Determine the [X, Y] coordinate at the center of the cell enclosing the given text.  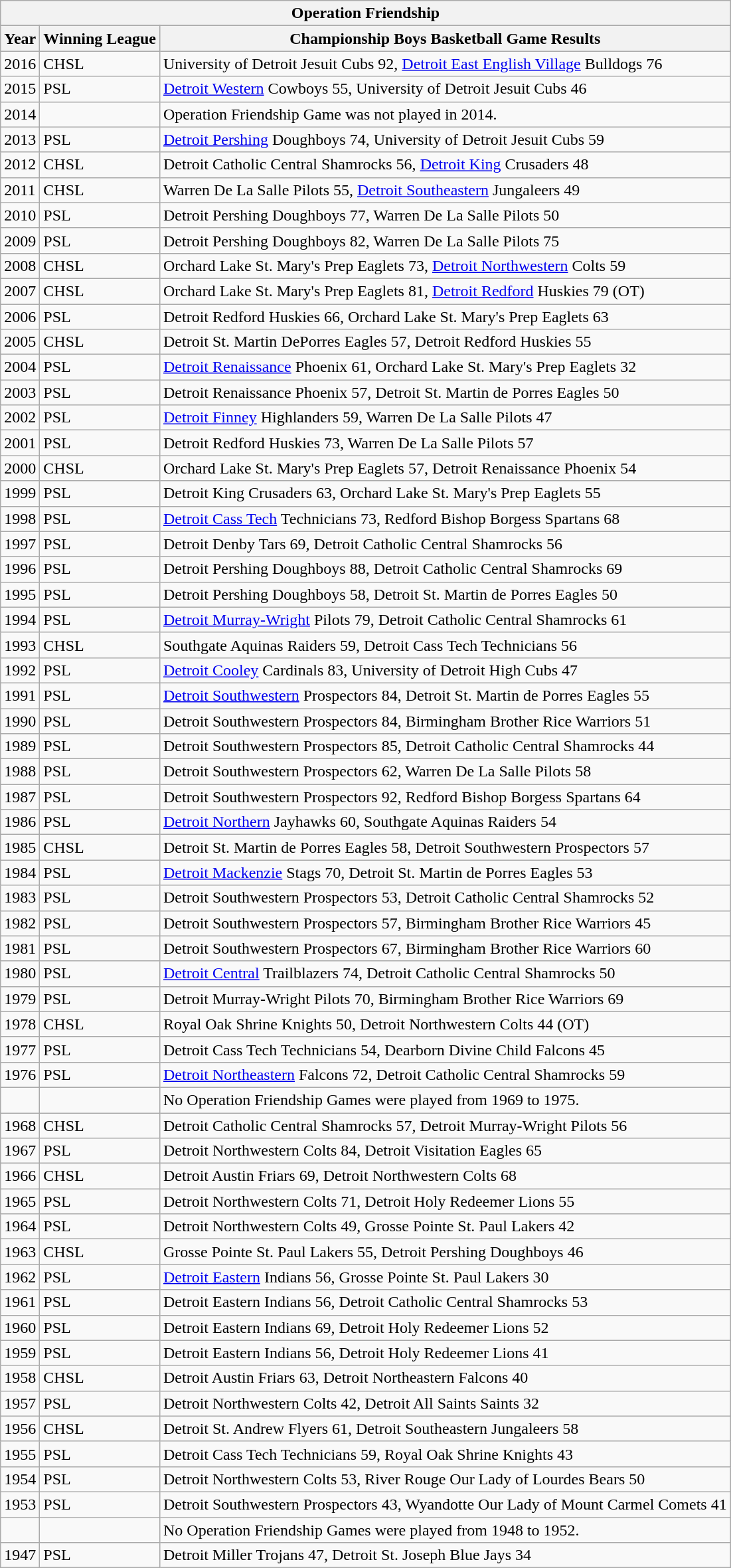
1981 [20, 948]
Detroit Southwestern Prospectors 84, Detroit St. Martin de Porres Eagles 55 [445, 695]
Detroit King Crusaders 63, Orchard Lake St. Mary's Prep Eaglets 55 [445, 493]
1954 [20, 1479]
1994 [20, 620]
1986 [20, 822]
No Operation Friendship Games were played from 1969 to 1975. [445, 1100]
2003 [20, 392]
Detroit Eastern Indians 56, Detroit Holy Redeemer Lions 41 [445, 1353]
Orchard Lake St. Mary's Prep Eaglets 57, Detroit Renaissance Phoenix 54 [445, 468]
Detroit Northwestern Colts 53, River Rouge Our Lady of Lourdes Bears 50 [445, 1479]
2002 [20, 418]
Detroit Northern Jayhawks 60, Southgate Aquinas Raiders 54 [445, 822]
1998 [20, 519]
Detroit Austin Friars 69, Detroit Northwestern Colts 68 [445, 1176]
2001 [20, 443]
1959 [20, 1353]
1953 [20, 1504]
1996 [20, 569]
Detroit Cass Tech Technicians 73, Redford Bishop Borgess Spartans 68 [445, 519]
Detroit Pershing Doughboys 82, Warren De La Salle Pilots 75 [445, 240]
2005 [20, 342]
Detroit Cooley Cardinals 83, University of Detroit High Cubs 47 [445, 670]
2007 [20, 291]
1985 [20, 847]
1964 [20, 1227]
No Operation Friendship Games were played from 1948 to 1952. [445, 1529]
Detroit Southwestern Prospectors 53, Detroit Catholic Central Shamrocks 52 [445, 898]
1956 [20, 1429]
1947 [20, 1555]
Detroit Pershing Doughboys 58, Detroit St. Martin de Porres Eagles 50 [445, 594]
Detroit Eastern Indians 56, Grosse Pointe St. Paul Lakers 30 [445, 1277]
1977 [20, 1049]
1968 [20, 1126]
Warren De La Salle Pilots 55, Detroit Southeastern Jungaleers 49 [445, 190]
Detroit Northwestern Colts 84, Detroit Visitation Eagles 65 [445, 1151]
Southgate Aquinas Raiders 59, Detroit Cass Tech Technicians 56 [445, 645]
Detroit Northwestern Colts 49, Grosse Pointe St. Paul Lakers 42 [445, 1227]
1966 [20, 1176]
Detroit Southwestern Prospectors 57, Birmingham Brother Rice Warriors 45 [445, 923]
2012 [20, 165]
2015 [20, 89]
2010 [20, 215]
Detroit Western Cowboys 55, University of Detroit Jesuit Cubs 46 [445, 89]
1960 [20, 1328]
Detroit Catholic Central Shamrocks 56, Detroit King Crusaders 48 [445, 165]
1984 [20, 873]
Detroit Catholic Central Shamrocks 57, Detroit Murray-Wright Pilots 56 [445, 1126]
1958 [20, 1378]
1976 [20, 1075]
Detroit Miller Trojans 47, Detroit St. Joseph Blue Jays 34 [445, 1555]
1965 [20, 1201]
2009 [20, 240]
Detroit Renaissance Phoenix 61, Orchard Lake St. Mary's Prep Eaglets 32 [445, 367]
Orchard Lake St. Mary's Prep Eaglets 81, Detroit Redford Huskies 79 (OT) [445, 291]
1989 [20, 746]
Grosse Pointe St. Paul Lakers 55, Detroit Pershing Doughboys 46 [445, 1252]
Detroit Finney Highlanders 59, Warren De La Salle Pilots 47 [445, 418]
1978 [20, 1024]
Detroit Central Trailblazers 74, Detroit Catholic Central Shamrocks 50 [445, 974]
Orchard Lake St. Mary's Prep Eaglets 73, Detroit Northwestern Colts 59 [445, 266]
Year [20, 39]
Detroit St. Martin de Porres Eagles 58, Detroit Southwestern Prospectors 57 [445, 847]
1980 [20, 974]
Detroit Eastern Indians 69, Detroit Holy Redeemer Lions 52 [445, 1328]
Winning League [100, 39]
Detroit Redford Huskies 66, Orchard Lake St. Mary's Prep Eaglets 63 [445, 317]
1967 [20, 1151]
Royal Oak Shrine Knights 50, Detroit Northwestern Colts 44 (OT) [445, 1024]
Detroit Southwestern Prospectors 62, Warren De La Salle Pilots 58 [445, 772]
2011 [20, 190]
Detroit Murray-Wright Pilots 70, Birmingham Brother Rice Warriors 69 [445, 999]
1988 [20, 772]
1962 [20, 1277]
2013 [20, 139]
Detroit Pershing Doughboys 88, Detroit Catholic Central Shamrocks 69 [445, 569]
Detroit Southwestern Prospectors 92, Redford Bishop Borgess Spartans 64 [445, 797]
2004 [20, 367]
2000 [20, 468]
1987 [20, 797]
Detroit Renaissance Phoenix 57, Detroit St. Martin de Porres Eagles 50 [445, 392]
1992 [20, 670]
Detroit Southwestern Prospectors 84, Birmingham Brother Rice Warriors 51 [445, 721]
Championship Boys Basketball Game Results [445, 39]
Detroit St. Andrew Flyers 61, Detroit Southeastern Jungaleers 58 [445, 1429]
1999 [20, 493]
1982 [20, 923]
1990 [20, 721]
Detroit Southwestern Prospectors 67, Birmingham Brother Rice Warriors 60 [445, 948]
1979 [20, 999]
Detroit Northwestern Colts 71, Detroit Holy Redeemer Lions 55 [445, 1201]
1993 [20, 645]
Detroit Southwestern Prospectors 85, Detroit Catholic Central Shamrocks 44 [445, 746]
Detroit Pershing Doughboys 74, University of Detroit Jesuit Cubs 59 [445, 139]
Detroit Austin Friars 63, Detroit Northeastern Falcons 40 [445, 1378]
Detroit Cass Tech Technicians 54, Dearborn Divine Child Falcons 45 [445, 1049]
Detroit Eastern Indians 56, Detroit Catholic Central Shamrocks 53 [445, 1302]
2014 [20, 114]
1997 [20, 544]
1955 [20, 1454]
Detroit Northeastern Falcons 72, Detroit Catholic Central Shamrocks 59 [445, 1075]
Detroit Pershing Doughboys 77, Warren De La Salle Pilots 50 [445, 215]
2016 [20, 64]
Detroit Denby Tars 69, Detroit Catholic Central Shamrocks 56 [445, 544]
Detroit St. Martin DePorres Eagles 57, Detroit Redford Huskies 55 [445, 342]
Detroit Cass Tech Technicians 59, Royal Oak Shrine Knights 43 [445, 1454]
1957 [20, 1403]
2006 [20, 317]
Operation Friendship Game was not played in 2014. [445, 114]
Detroit Northwestern Colts 42, Detroit All Saints Saints 32 [445, 1403]
1991 [20, 695]
Detroit Redford Huskies 73, Warren De La Salle Pilots 57 [445, 443]
Operation Friendship [365, 13]
Detroit Mackenzie Stags 70, Detroit St. Martin de Porres Eagles 53 [445, 873]
Detroit Murray-Wright Pilots 79, Detroit Catholic Central Shamrocks 61 [445, 620]
Detroit Southwestern Prospectors 43, Wyandotte Our Lady of Mount Carmel Comets 41 [445, 1504]
2008 [20, 266]
1963 [20, 1252]
1995 [20, 594]
University of Detroit Jesuit Cubs 92, Detroit East English Village Bulldogs 76 [445, 64]
1961 [20, 1302]
1983 [20, 898]
